Find where the given text appears and provide that cell's center as (x, y) coordinate. 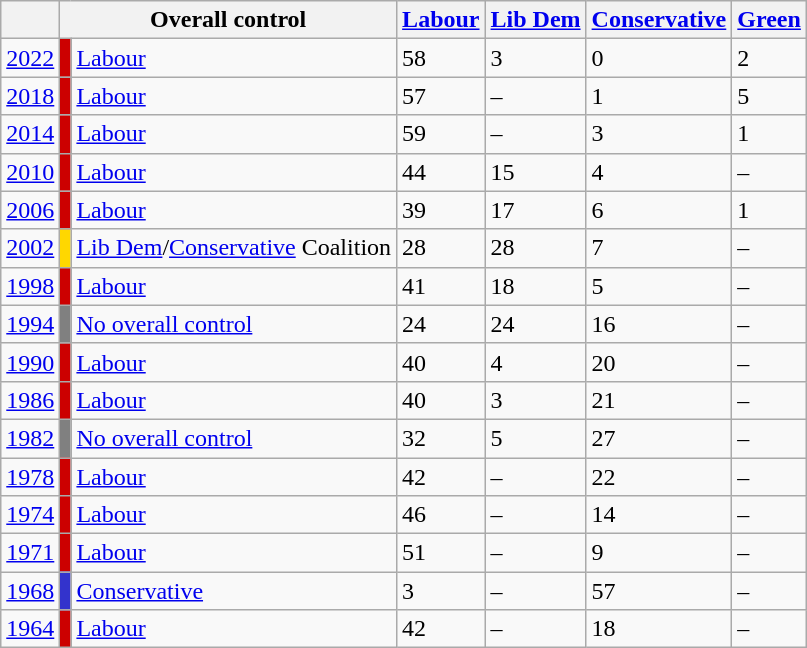
1978 (30, 477)
41 (441, 286)
27 (659, 438)
51 (441, 553)
2022 (30, 58)
Overall control (228, 20)
2 (770, 58)
1974 (30, 515)
44 (441, 172)
46 (441, 515)
15 (536, 172)
1982 (30, 438)
20 (659, 362)
7 (659, 248)
9 (659, 553)
2014 (30, 134)
1990 (30, 362)
2006 (30, 210)
1971 (30, 553)
0 (659, 58)
Lib Dem/Conservative Coalition (234, 248)
6 (659, 210)
Green (770, 20)
1964 (30, 629)
21 (659, 400)
59 (441, 134)
2018 (30, 96)
Lib Dem (536, 20)
1994 (30, 324)
14 (659, 515)
32 (441, 438)
1998 (30, 286)
1986 (30, 400)
2002 (30, 248)
58 (441, 58)
1968 (30, 591)
16 (659, 324)
39 (441, 210)
17 (536, 210)
22 (659, 477)
2010 (30, 172)
